Identify which cell holds the provided text, then report its [X, Y] central coordinate. 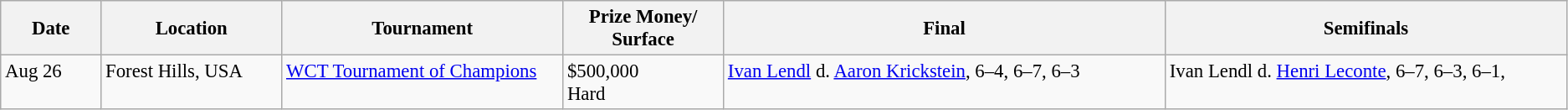
$500,000Hard [643, 82]
WCT Tournament of Champions [423, 82]
Semifinals [1366, 29]
Date [51, 29]
Ivan Lendl d. Aaron Krickstein, 6–4, 6–7, 6–3 [945, 82]
Ivan Lendl d. Henri Leconte, 6–7, 6–3, 6–1, [1366, 82]
Location [192, 29]
Aug 26 [51, 82]
Tournament [423, 29]
Final [945, 29]
Forest Hills, USA [192, 82]
Prize Money/Surface [643, 29]
